Find where the given text appears and provide that cell's center as [x, y] coordinate. 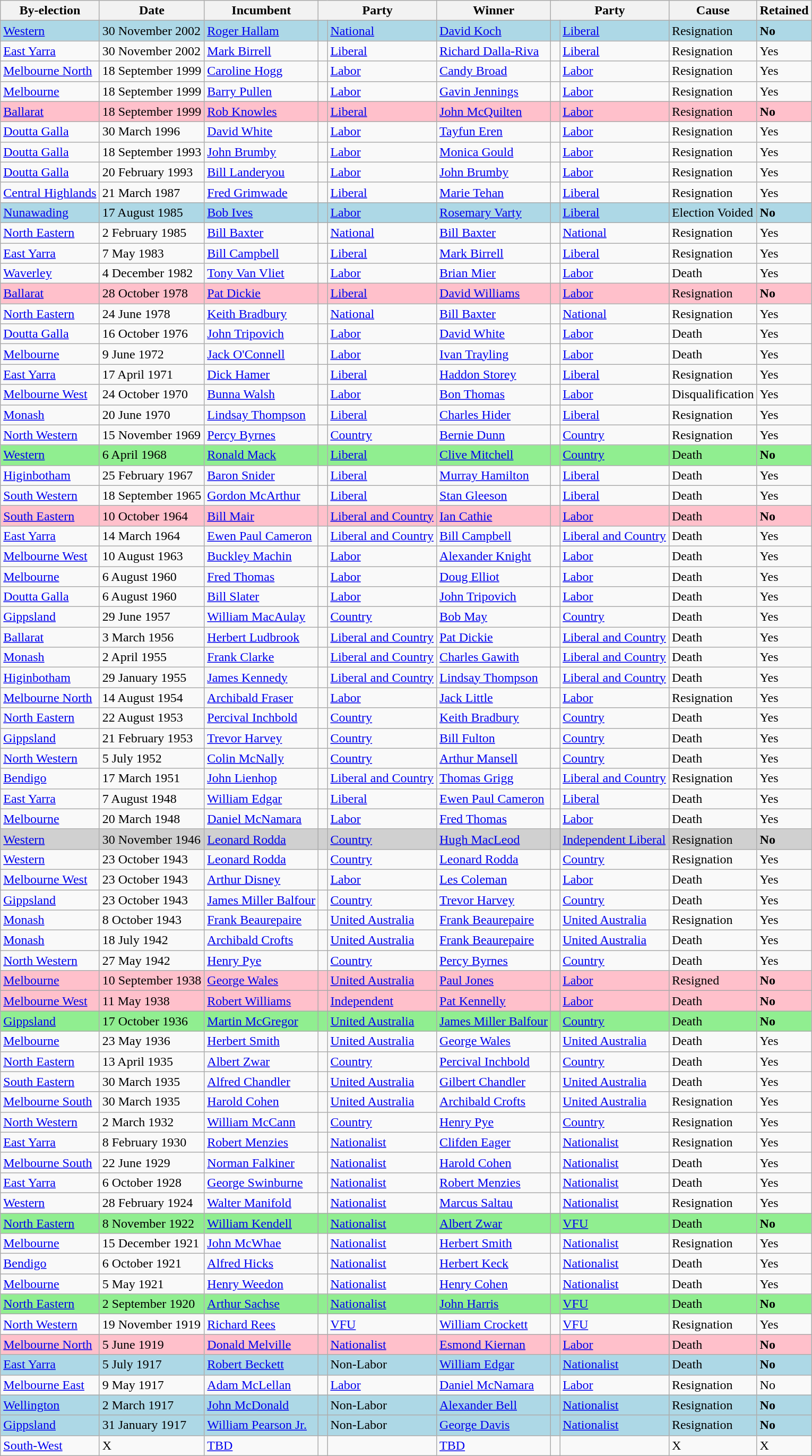
20 March 1948 [152, 819]
David Koch [494, 31]
Archibald Fraser [261, 698]
Arthur Disney [261, 879]
Central Highlands [50, 192]
Richard Dalla-Riva [494, 51]
Tony Van Vliet [261, 273]
Date [152, 11]
10 August 1963 [152, 556]
Donald Melville [261, 1344]
21 February 1953 [152, 738]
Thomas Grigg [494, 778]
Arthur Sachse [261, 1304]
22 June 1929 [152, 1162]
13 April 1935 [152, 1061]
24 June 1978 [152, 314]
Alfred Chandler [261, 1082]
William Crockett [494, 1324]
17 March 1951 [152, 778]
Rob Knowles [261, 112]
17 April 1971 [152, 374]
Bon Thomas [494, 395]
John Harris [494, 1304]
10 September 1938 [152, 981]
Independent [382, 1001]
Gilbert Chandler [494, 1082]
Caroline Hogg [261, 71]
23 May 1936 [152, 1041]
George Davis [494, 1425]
31 January 1917 [152, 1425]
Bob Ives [261, 212]
John McDonald [261, 1405]
Nunawading [50, 212]
Disqualification [713, 395]
Bernie Dunn [494, 435]
Bunna Walsh [261, 395]
Melbourne East [50, 1385]
Haddon Storey [494, 374]
30 March 1996 [152, 132]
Dick Hamer [261, 374]
Henry Cohen [494, 1284]
Resigned [713, 981]
Les Coleman [494, 879]
28 October 1978 [152, 294]
Bill Fulton [494, 738]
Arthur Mansell [494, 758]
22 August 1953 [152, 718]
Clifden Eager [494, 1142]
David Williams [494, 294]
South-West [50, 1445]
Bob May [494, 617]
11 May 1938 [152, 1001]
27 May 1942 [152, 961]
South Western [50, 495]
17 October 1936 [152, 1021]
19 November 1919 [152, 1324]
William McCann [261, 1122]
5 July 1952 [152, 758]
8 November 1922 [152, 1223]
Robert Beckett [261, 1365]
Walter Manifold [261, 1203]
Esmond Kiernan [494, 1344]
Jack O'Connell [261, 354]
2 April 1955 [152, 657]
7 August 1948 [152, 799]
Martin McGregor [261, 1021]
Richard Rees [261, 1324]
8 February 1930 [152, 1142]
By-election [50, 11]
9 May 1917 [152, 1385]
Barry Pullen [261, 91]
James Kennedy [261, 678]
2 March 1932 [152, 1122]
Roger Hallam [261, 31]
Buckley Machin [261, 556]
Murray Hamilton [494, 475]
Cause [713, 11]
Robert Williams [261, 1001]
29 January 1955 [152, 678]
Hugh MacLeod [494, 839]
6 April 1968 [152, 455]
18 September 1965 [152, 495]
Ronald Mack [261, 455]
7 May 1983 [152, 253]
Candy Broad [494, 71]
2 March 1917 [152, 1405]
6 October 1921 [152, 1264]
Frank Clarke [261, 657]
24 October 1970 [152, 395]
16 October 1976 [152, 334]
2 February 1985 [152, 233]
5 July 1917 [152, 1365]
5 May 1921 [152, 1284]
Monica Gould [494, 152]
18 September 1993 [152, 152]
Retained [784, 11]
Doug Elliot [494, 576]
9 June 1972 [152, 354]
William MacAulay [261, 617]
30 November 1946 [152, 839]
Herbert Keck [494, 1264]
8 October 1943 [152, 920]
John McWhae [261, 1244]
17 August 1985 [152, 212]
Bill Landeryou [261, 172]
Bill Slater [261, 597]
14 March 1964 [152, 536]
William Kendell [261, 1223]
Election Voided [713, 212]
Alexander Knight [494, 556]
Colin McNally [261, 758]
Alfred Hicks [261, 1264]
21 March 1987 [152, 192]
15 November 1969 [152, 435]
Fred Grimwade [261, 192]
Ian Cathie [494, 516]
Tayfun Eren [494, 132]
20 February 1993 [152, 172]
Marcus Saltau [494, 1203]
Alexander Bell [494, 1405]
Gordon McArthur [261, 495]
Winner [494, 11]
Jack Little [494, 698]
Charles Hider [494, 415]
6 October 1928 [152, 1183]
Charles Gawith [494, 657]
25 February 1967 [152, 475]
Bill Mair [261, 516]
18 July 1942 [152, 940]
George Swinburne [261, 1183]
Baron Snider [261, 475]
Henry Weedon [261, 1284]
Ivan Trayling [494, 354]
Rosemary Varty [494, 212]
2 September 1920 [152, 1304]
Brian Mier [494, 273]
Pat Kennelly [494, 1001]
Stan Gleeson [494, 495]
William Pearson Jr. [261, 1425]
3 March 1956 [152, 637]
14 August 1954 [152, 698]
28 February 1924 [152, 1203]
John Lienhop [261, 778]
5 June 1919 [152, 1344]
15 December 1921 [152, 1244]
Clive Mitchell [494, 455]
20 June 1970 [152, 415]
John McQuilten [494, 112]
29 June 1957 [152, 617]
Marie Tehan [494, 192]
Independent Liberal [615, 839]
Adam McLellan [261, 1385]
Incumbent [261, 11]
Norman Falkiner [261, 1162]
Waverley [50, 273]
Gavin Jennings [494, 91]
Wellington [50, 1405]
Paul Jones [494, 981]
4 December 1982 [152, 273]
10 October 1964 [152, 516]
Herbert Ludbrook [261, 637]
